Determine the (X, Y) coordinate at the center of the cell enclosing the given text.  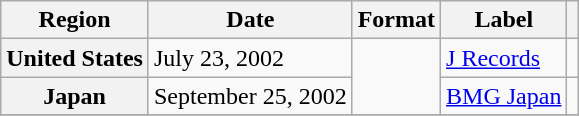
BMG Japan (504, 96)
Date (250, 20)
September 25, 2002 (250, 96)
Label (504, 20)
Japan (75, 96)
Region (75, 20)
United States (75, 58)
July 23, 2002 (250, 58)
J Records (504, 58)
Format (396, 20)
